Capture the cell that displays the provided text and extract its (x, y) central coordinate. 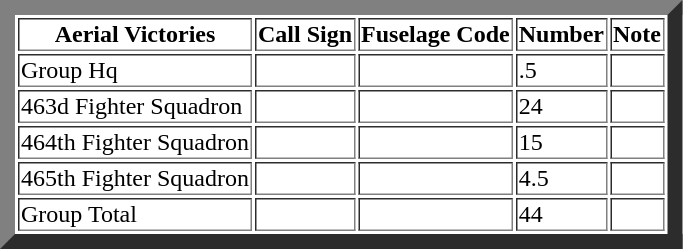
44 (562, 214)
Number (562, 34)
Group Hq (135, 70)
Aerial Victories (135, 34)
Fuselage Code (436, 34)
15 (562, 142)
24 (562, 106)
Note (637, 34)
Group Total (135, 214)
4.5 (562, 178)
465th Fighter Squadron (135, 178)
463d Fighter Squadron (135, 106)
464th Fighter Squadron (135, 142)
Call Sign (305, 34)
.5 (562, 70)
